From the cell containing the given text, extract its center point as (X, Y) coordinate. 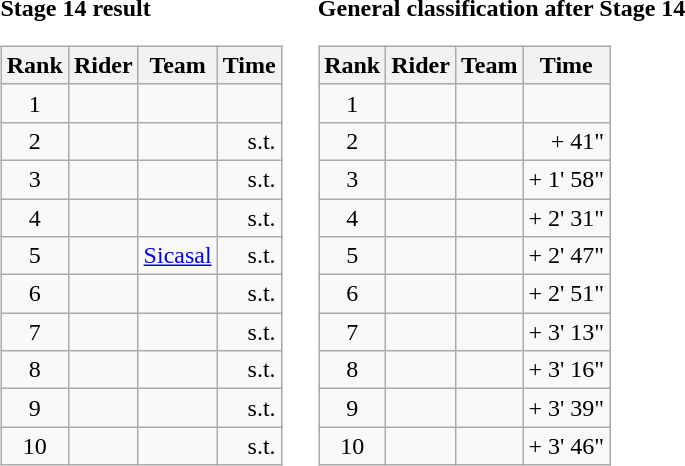
+ 41" (566, 141)
+ 1' 58" (566, 179)
+ 3' 13" (566, 332)
+ 3' 46" (566, 446)
+ 2' 47" (566, 256)
Sicasal (178, 256)
+ 3' 16" (566, 370)
+ 2' 51" (566, 294)
+ 3' 39" (566, 408)
+ 2' 31" (566, 217)
